Identify which cell holds the provided text, then report its (x, y) central coordinate. 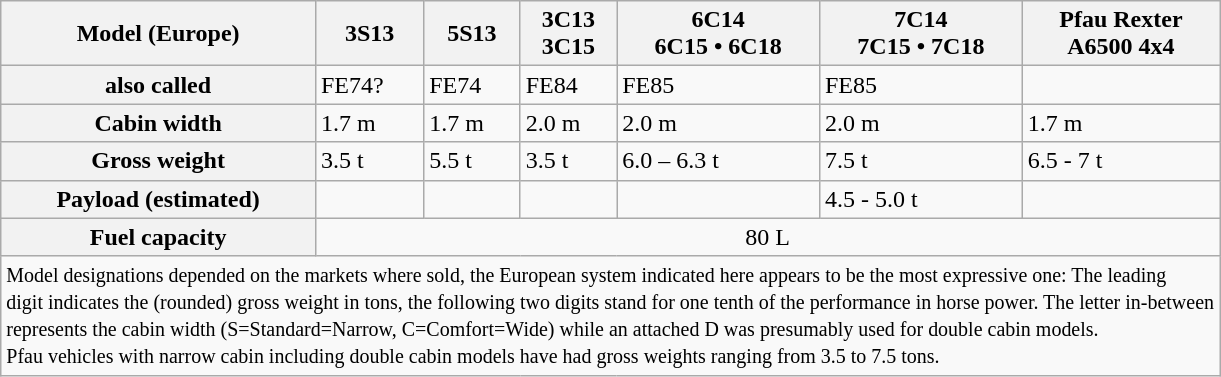
Fuel capacity (158, 237)
4.5 - 5.0 t (920, 199)
7C147C15 • 7C18 (920, 34)
FE84 (568, 85)
7.5 t (920, 161)
80 L (767, 237)
6C146C15 • 6C18 (718, 34)
also called (158, 85)
Pfau RexterA6500 4x4 (1120, 34)
3S13 (369, 34)
Payload (estimated) (158, 199)
3C133C15 (568, 34)
5S13 (472, 34)
5.5 t (472, 161)
Gross weight (158, 161)
Cabin width (158, 123)
FE74? (369, 85)
6.0 – 6.3 t (718, 161)
6.5 - 7 t (1120, 161)
Model (Europe) (158, 34)
FE74 (472, 85)
